Extract the (x, y) coordinate from the center of the cell holding the provided text.  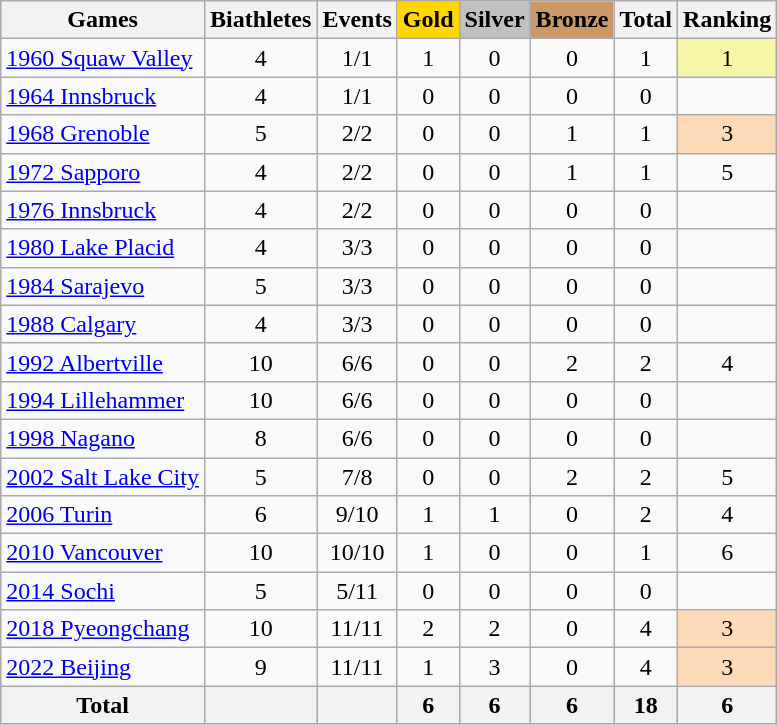
1980 Lake Placid (103, 248)
5/11 (357, 591)
1994 Lillehammer (103, 400)
7/8 (357, 477)
2018 Pyeongchang (103, 629)
10/10 (357, 553)
2010 Vancouver (103, 553)
Events (357, 20)
2006 Turin (103, 515)
1960 Squaw Valley (103, 58)
1976 Innsbruck (103, 210)
Silver (494, 20)
Games (103, 20)
1972 Sapporo (103, 172)
18 (646, 705)
2014 Sochi (103, 591)
1968 Grenoble (103, 134)
Ranking (728, 20)
2022 Beijing (103, 667)
1964 Innsbruck (103, 96)
1998 Nagano (103, 438)
Gold (428, 20)
Bronze (572, 20)
8 (260, 438)
2002 Salt Lake City (103, 477)
1988 Calgary (103, 324)
9/10 (357, 515)
1984 Sarajevo (103, 286)
9 (260, 667)
1992 Albertville (103, 362)
Biathletes (260, 20)
